From the cell containing the given text, extract its center point as [x, y] coordinate. 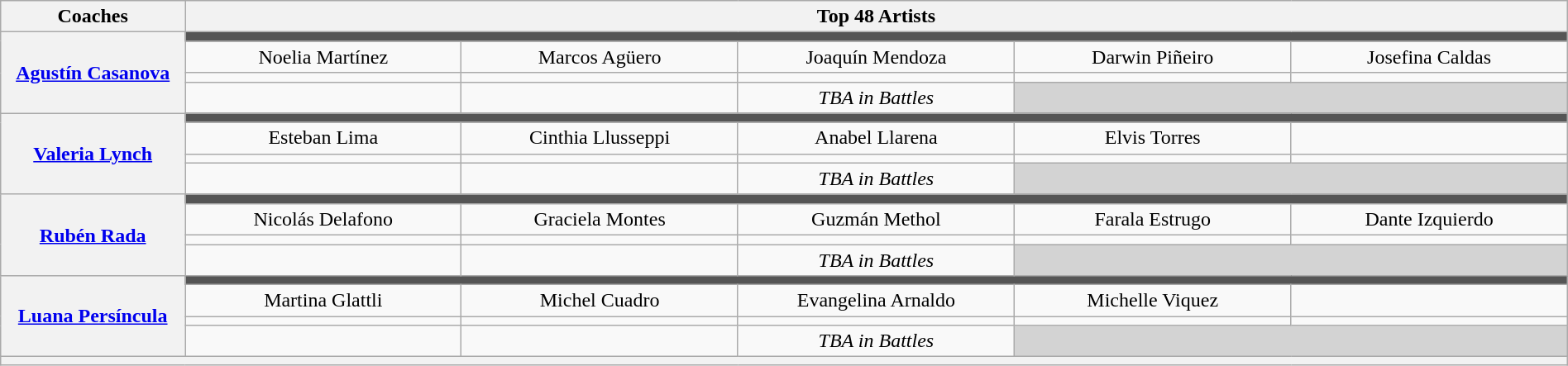
Noelia Martínez [323, 57]
Anabel Llarena [876, 138]
Michelle Viquez [1153, 301]
Dante Izquierdo [1429, 219]
Rubén Rada [93, 235]
Luana Persíncula [93, 316]
Valeria Lynch [93, 154]
Coaches [93, 17]
Farala Estrugo [1153, 219]
Joaquín Mendoza [876, 57]
Top 48 Artists [877, 17]
Graciela Montes [600, 219]
Michel Cuadro [600, 301]
Martina Glattli [323, 301]
Esteban Lima [323, 138]
Marcos Agüero [600, 57]
Nicolás Delafono [323, 219]
Agustín Casanova [93, 73]
Darwin Piñeiro [1153, 57]
Cinthia Llusseppi [600, 138]
Elvis Torres [1153, 138]
Evangelina Arnaldo [876, 301]
Guzmán Methol [876, 219]
Josefina Caldas [1429, 57]
